Determine the [x, y] coordinate at the center of the cell enclosing the given text.  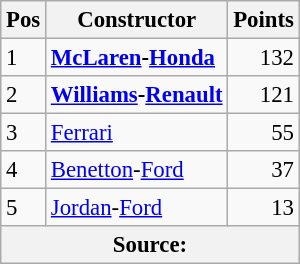
Constructor [137, 20]
4 [24, 170]
1 [24, 58]
Williams-Renault [137, 95]
Points [264, 20]
13 [264, 208]
3 [24, 133]
5 [24, 208]
Jordan-Ford [137, 208]
Ferrari [137, 133]
Pos [24, 20]
55 [264, 133]
132 [264, 58]
Source: [150, 245]
121 [264, 95]
McLaren-Honda [137, 58]
2 [24, 95]
37 [264, 170]
Benetton-Ford [137, 170]
